Output the [X, Y] coordinate of the center of the cell containing the given text.  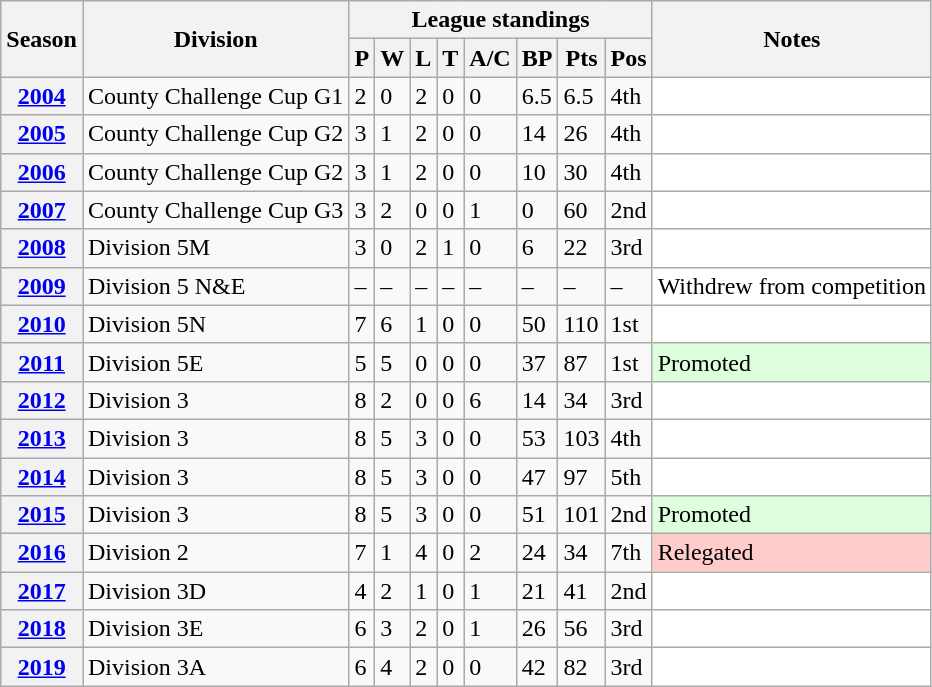
Division 3A [215, 667]
2006 [42, 172]
2012 [42, 400]
Division 5 N&E [215, 286]
110 [582, 324]
Division 3D [215, 591]
Division [215, 39]
A/C [490, 58]
41 [582, 591]
2011 [42, 362]
60 [582, 210]
Pos [628, 58]
2005 [42, 134]
42 [537, 667]
30 [582, 172]
51 [537, 515]
T [450, 58]
7th [628, 553]
W [392, 58]
82 [582, 667]
97 [582, 477]
50 [537, 324]
22 [582, 248]
County Challenge Cup G3 [215, 210]
County Challenge Cup G1 [215, 96]
2016 [42, 553]
Relegated [792, 553]
2018 [42, 629]
Season [42, 39]
Division 2 [215, 553]
Notes [792, 39]
101 [582, 515]
2010 [42, 324]
87 [582, 362]
37 [537, 362]
2014 [42, 477]
47 [537, 477]
2004 [42, 96]
53 [537, 438]
24 [537, 553]
2017 [42, 591]
2015 [42, 515]
103 [582, 438]
Division 3E [215, 629]
2008 [42, 248]
Pts [582, 58]
56 [582, 629]
2019 [42, 667]
21 [537, 591]
2009 [42, 286]
5th [628, 477]
10 [537, 172]
Division 5M [215, 248]
2013 [42, 438]
BP [537, 58]
Division 5E [215, 362]
L [424, 58]
Withdrew from competition [792, 286]
P [362, 58]
League standings [500, 20]
Division 5N [215, 324]
2007 [42, 210]
